For the text-containing cell, return its midpoint in [X, Y] coordinate format. 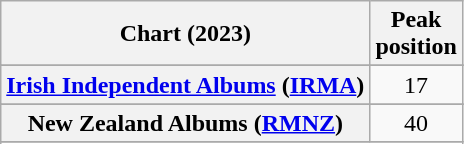
New Zealand Albums (RMNZ) [186, 123]
Irish Independent Albums (IRMA) [186, 85]
Peakposition [416, 34]
Chart (2023) [186, 34]
40 [416, 123]
17 [416, 85]
